For the text-containing cell, return its midpoint in (X, Y) coordinate format. 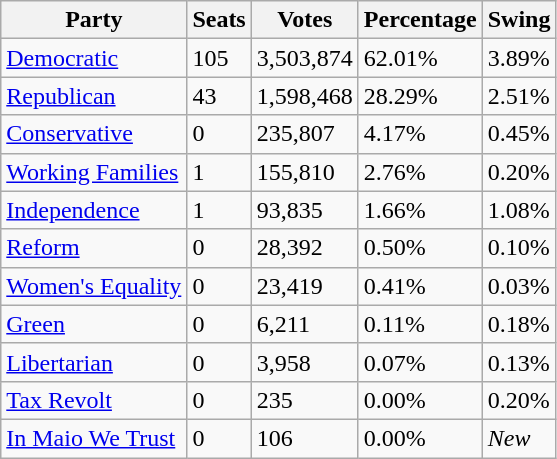
Tax Revolt (94, 400)
Percentage (420, 20)
105 (219, 58)
Republican (94, 96)
28.29% (420, 96)
0.03% (519, 286)
Working Families (94, 172)
New (519, 438)
Conservative (94, 134)
4.17% (420, 134)
Democratic (94, 58)
3,958 (304, 362)
0.41% (420, 286)
235,807 (304, 134)
93,835 (304, 210)
155,810 (304, 172)
62.01% (420, 58)
28,392 (304, 248)
1.66% (420, 210)
Independence (94, 210)
0.50% (420, 248)
0.13% (519, 362)
1,598,468 (304, 96)
0.11% (420, 324)
235 (304, 400)
0.07% (420, 362)
Green (94, 324)
0.18% (519, 324)
Seats (219, 20)
23,419 (304, 286)
Women's Equality (94, 286)
6,211 (304, 324)
3.89% (519, 58)
Swing (519, 20)
Libertarian (94, 362)
0.10% (519, 248)
0.45% (519, 134)
1.08% (519, 210)
3,503,874 (304, 58)
2.51% (519, 96)
In Maio We Trust (94, 438)
Party (94, 20)
Reform (94, 248)
2.76% (420, 172)
43 (219, 96)
106 (304, 438)
Votes (304, 20)
